Determine the (x, y) coordinate at the center of the cell enclosing the given text.  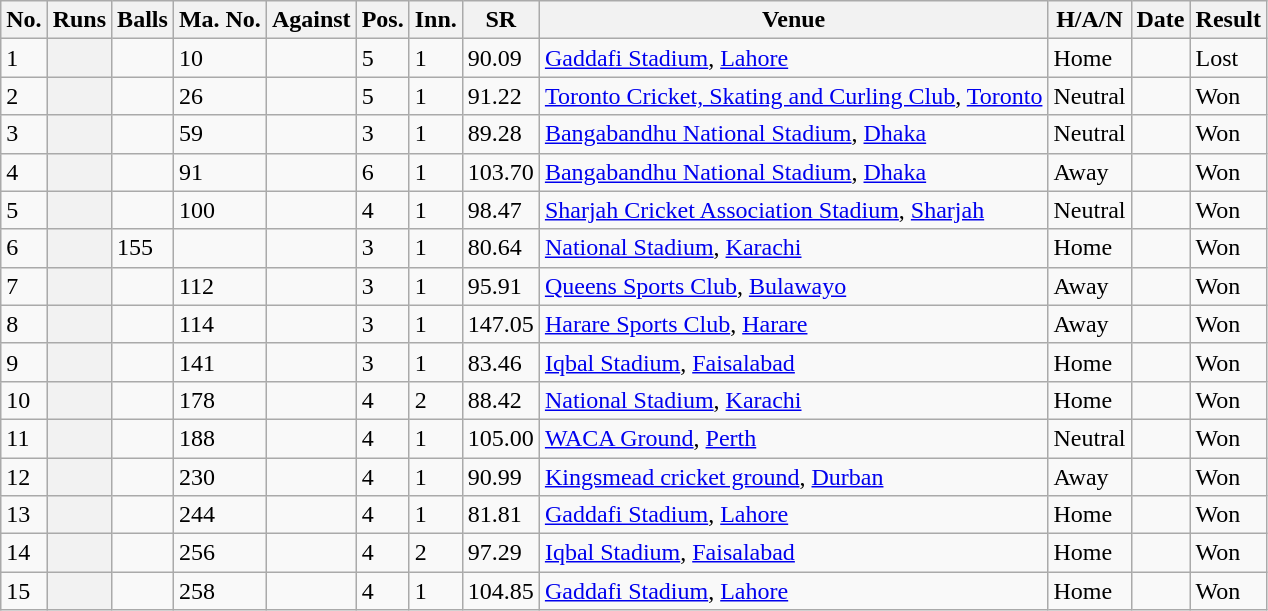
147.05 (500, 324)
15 (24, 591)
97.29 (500, 553)
141 (220, 362)
Toronto Cricket, Skating and Curling Club, Toronto (794, 96)
Venue (794, 20)
230 (220, 477)
95.91 (500, 286)
12 (24, 477)
112 (220, 286)
88.42 (500, 400)
Sharjah Cricket Association Stadium, Sharjah (794, 210)
91 (220, 172)
H/A/N (1090, 20)
98.47 (500, 210)
Queens Sports Club, Bulawayo (794, 286)
100 (220, 210)
188 (220, 438)
155 (143, 248)
26 (220, 96)
Balls (143, 20)
90.99 (500, 477)
256 (220, 553)
90.09 (500, 58)
7 (24, 286)
Harare Sports Club, Harare (794, 324)
8 (24, 324)
13 (24, 515)
9 (24, 362)
91.22 (500, 96)
11 (24, 438)
Lost (1228, 58)
258 (220, 591)
104.85 (500, 591)
103.70 (500, 172)
Against (311, 20)
178 (220, 400)
244 (220, 515)
Pos. (382, 20)
59 (220, 134)
105.00 (500, 438)
No. (24, 20)
WACA Ground, Perth (794, 438)
Ma. No. (220, 20)
80.64 (500, 248)
89.28 (500, 134)
14 (24, 553)
Kingsmead cricket ground, Durban (794, 477)
Result (1228, 20)
Date (1160, 20)
114 (220, 324)
81.81 (500, 515)
Inn. (436, 20)
SR (500, 20)
83.46 (500, 362)
Runs (79, 20)
